Pinpoint the cell where the given text exists, returning its (x, y) midpoint coordinate. 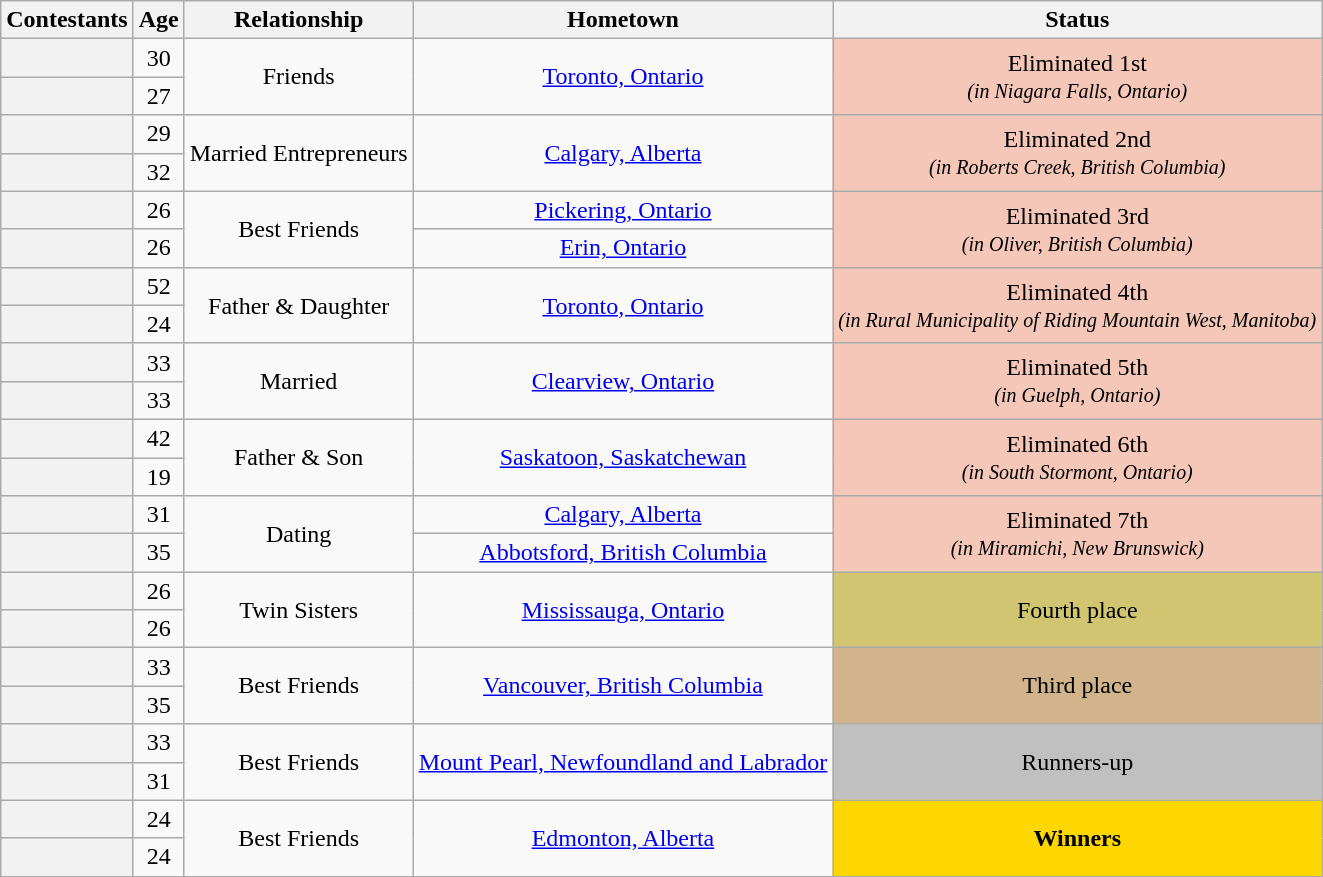
Hometown (623, 20)
19 (158, 477)
Mississauga, Ontario (623, 610)
27 (158, 96)
Twin Sisters (298, 610)
32 (158, 172)
Eliminated 2nd(in Roberts Creek, British Columbia) (1078, 153)
Vancouver, British Columbia (623, 686)
52 (158, 286)
Erin, Ontario (623, 248)
Married Entrepreneurs (298, 153)
Runners-up (1078, 762)
Winners (1078, 838)
Father & Daughter (298, 305)
Third place (1078, 686)
Status (1078, 20)
Father & Son (298, 457)
Eliminated 1st(in Niagara Falls, Ontario) (1078, 77)
Mount Pearl, Newfoundland and Labrador (623, 762)
Age (158, 20)
Relationship (298, 20)
Saskatoon, Saskatchewan (623, 457)
Dating (298, 534)
Eliminated 7th(in Miramichi, New Brunswick) (1078, 534)
42 (158, 438)
29 (158, 134)
30 (158, 58)
Edmonton, Alberta (623, 838)
Fourth place (1078, 610)
Eliminated 6th(in South Stormont, Ontario) (1078, 457)
Pickering, Ontario (623, 210)
Eliminated 5th(in Guelph, Ontario) (1078, 381)
Contestants (67, 20)
Eliminated 3rd(in Oliver, British Columbia) (1078, 229)
Eliminated 4th(in Rural Municipality of Riding Mountain West, Manitoba) (1078, 305)
Abbotsford, British Columbia (623, 553)
Clearview, Ontario (623, 381)
Married (298, 381)
Friends (298, 77)
